Return the (x, y) coordinate for the center point of the cell that contains the specified text.  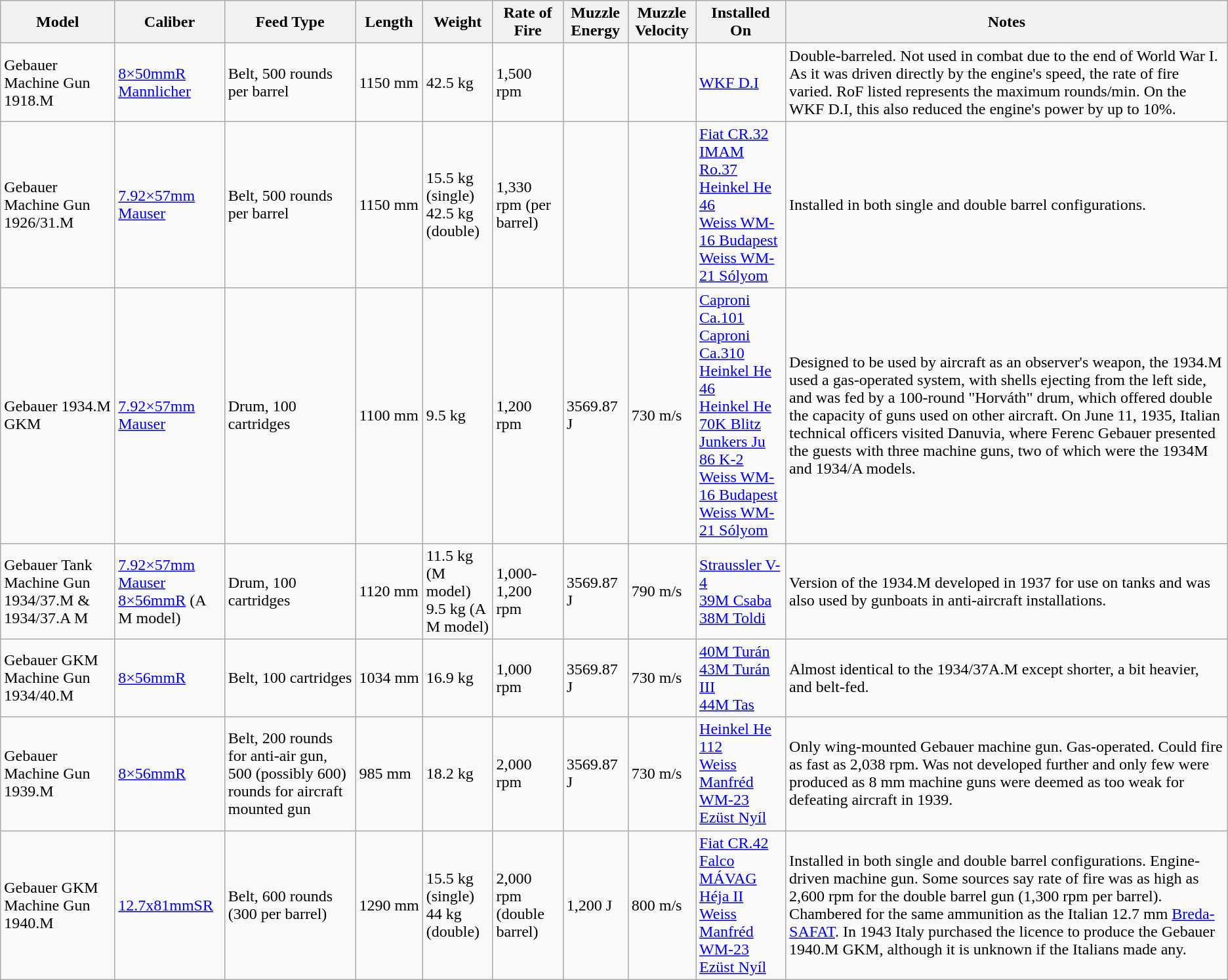
Caproni Ca.101Caproni Ca.310Heinkel He 46Heinkel He 70K BlitzJunkers Ju 86 K-2Weiss WM-16 BudapestWeiss WM-21 Sólyom (741, 416)
1,200 rpm (527, 416)
18.2 kg (458, 774)
1,330 rpm (per barrel) (527, 205)
Straussler V-439M Csaba38M Toldi (741, 591)
Gebauer GKM Machine Gun 1934/40.M (58, 678)
Heinkel He 112Weiss Manfréd WM-23 Ezüst Nyíl (741, 774)
Almost identical to the 1934/37A.M except shorter, a bit heavier, and belt-fed. (1007, 678)
Gebauer Machine Gun 1939.M (58, 774)
Fiat CR.32IMAM Ro.37Heinkel He 46Weiss WM-16 BudapestWeiss WM-21 Sólyom (741, 205)
15.5 kg (single) 42.5 kg (double) (458, 205)
Gebauer 1934.M GKM (58, 416)
Model (58, 22)
1,500 rpm (527, 83)
1034 mm (389, 678)
985 mm (389, 774)
7.92×57mm Mauser8×56mmR (A M model) (169, 591)
Caliber (169, 22)
Weight (458, 22)
1,200 J (596, 905)
2,000 rpm (527, 774)
Gebauer Machine Gun 1918.M (58, 83)
1,000-1,200 rpm (527, 591)
800 m/s (661, 905)
Muzzle Velocity (661, 22)
1,000 rpm (527, 678)
Belt, 600 rounds (300 per barrel) (290, 905)
1100 mm (389, 416)
1120 mm (389, 591)
Notes (1007, 22)
Muzzle Energy (596, 22)
Fiat CR.42 FalcoMÁVAG Héja IIWeiss Manfréd WM-23 Ezüst Nyíl (741, 905)
WKF D.I (741, 83)
Belt, 200 rounds for anti-air gun, 500 (possibly 600) rounds for aircraft mounted gun (290, 774)
Gebauer GKM Machine Gun 1940.M (58, 905)
1290 mm (389, 905)
Rate of Fire (527, 22)
Version of the 1934.M developed in 1937 for use on tanks and was also used by gunboats in anti-aircraft installations. (1007, 591)
Gebauer Machine Gun 1926/31.M (58, 205)
Gebauer Tank Machine Gun 1934/37.M & 1934/37.A M (58, 591)
Installed in both single and double barrel configurations. (1007, 205)
Length (389, 22)
16.9 kg (458, 678)
2,000 rpm (double barrel) (527, 905)
9.5 kg (458, 416)
40M Turán43M Turán III44M Tas (741, 678)
Belt, 100 cartridges (290, 678)
42.5 kg (458, 83)
8×50mmR Mannlicher (169, 83)
790 m/s (661, 591)
11.5 kg (M model)9.5 kg (A M model) (458, 591)
12.7x81mmSR (169, 905)
Installed On (741, 22)
Feed Type (290, 22)
15.5 kg (single) 44 kg (double) (458, 905)
